From the cell containing the given text, extract its center point as [x, y] coordinate. 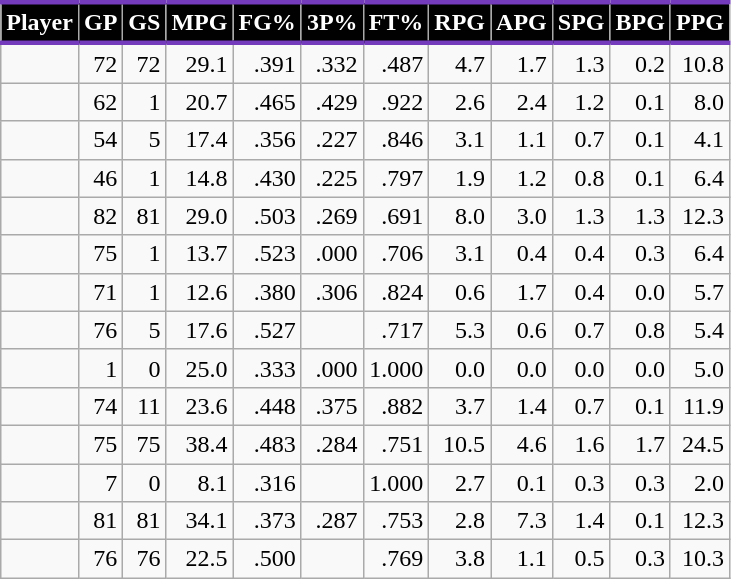
3.0 [522, 216]
.225 [332, 178]
GP [100, 22]
12.6 [200, 292]
10.3 [700, 559]
34.1 [200, 521]
.333 [267, 368]
SPG [581, 22]
.284 [332, 444]
29.1 [200, 63]
.391 [267, 63]
.691 [396, 216]
BPG [640, 22]
11.9 [700, 406]
17.6 [200, 330]
2.0 [700, 483]
.375 [332, 406]
.527 [267, 330]
2.8 [460, 521]
2.6 [460, 102]
.753 [396, 521]
13.7 [200, 254]
.483 [267, 444]
22.5 [200, 559]
.503 [267, 216]
.430 [267, 178]
.380 [267, 292]
62 [100, 102]
.500 [267, 559]
2.7 [460, 483]
17.4 [200, 140]
5.0 [700, 368]
82 [100, 216]
0.5 [581, 559]
3.8 [460, 559]
.332 [332, 63]
38.4 [200, 444]
74 [100, 406]
.846 [396, 140]
10.5 [460, 444]
.706 [396, 254]
Player [40, 22]
FG% [267, 22]
.487 [396, 63]
MPG [200, 22]
54 [100, 140]
FT% [396, 22]
PPG [700, 22]
2.4 [522, 102]
.356 [267, 140]
7.3 [522, 521]
.882 [396, 406]
5.4 [700, 330]
4.7 [460, 63]
.227 [332, 140]
25.0 [200, 368]
4.1 [700, 140]
.429 [332, 102]
5.7 [700, 292]
.922 [396, 102]
3P% [332, 22]
46 [100, 178]
0.2 [640, 63]
.373 [267, 521]
.717 [396, 330]
5.3 [460, 330]
24.5 [700, 444]
10.8 [700, 63]
.287 [332, 521]
.523 [267, 254]
.306 [332, 292]
.769 [396, 559]
1.6 [581, 444]
23.6 [200, 406]
4.6 [522, 444]
GS [144, 22]
20.7 [200, 102]
3.7 [460, 406]
11 [144, 406]
14.8 [200, 178]
APG [522, 22]
8.1 [200, 483]
.824 [396, 292]
1.9 [460, 178]
RPG [460, 22]
.751 [396, 444]
71 [100, 292]
.316 [267, 483]
.465 [267, 102]
.448 [267, 406]
7 [100, 483]
.797 [396, 178]
.269 [332, 216]
29.0 [200, 216]
